From the cell containing the given text, extract its center point as (X, Y) coordinate. 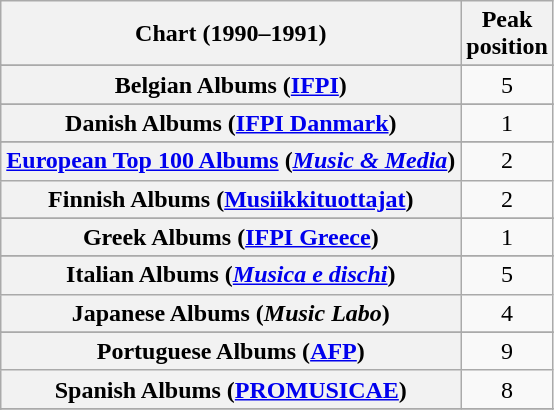
Japanese Albums (Music Labo) (231, 313)
Portuguese Albums (AFP) (231, 351)
Belgian Albums (IFPI) (231, 85)
European Top 100 Albums (Music & Media) (231, 161)
Chart (1990–1991) (231, 34)
Italian Albums (Musica e dischi) (231, 275)
Finnish Albums (Musiikkituottajat) (231, 199)
Peakposition (507, 34)
8 (507, 389)
9 (507, 351)
4 (507, 313)
Greek Albums (IFPI Greece) (231, 237)
Danish Albums (IFPI Danmark) (231, 123)
Spanish Albums (PROMUSICAE) (231, 389)
